From the cell containing the given text, extract its center point as (x, y) coordinate. 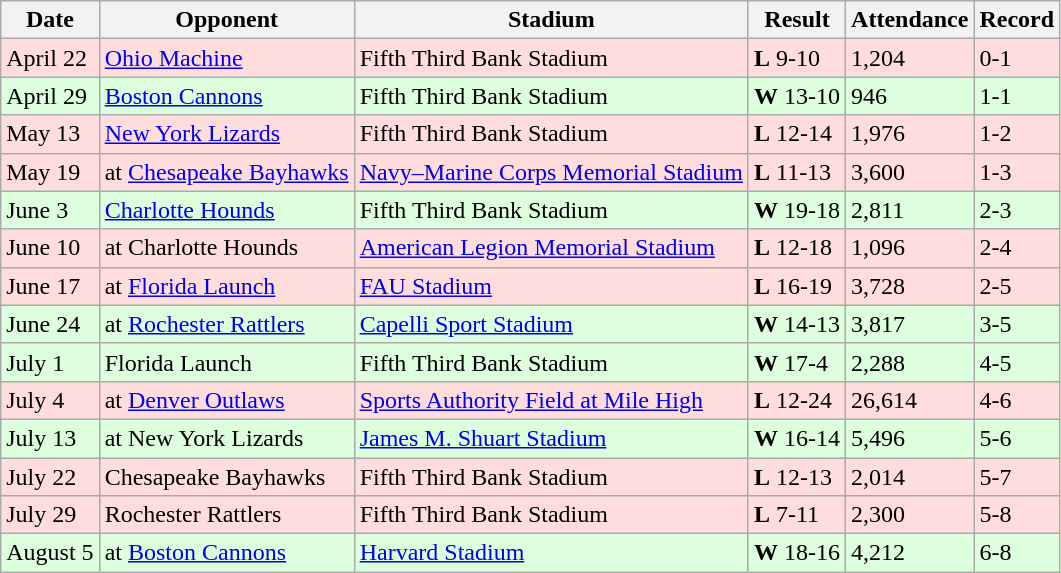
6-8 (1017, 553)
Opponent (226, 20)
at Chesapeake Bayhawks (226, 172)
1,976 (910, 134)
Attendance (910, 20)
W 16-14 (796, 438)
1,204 (910, 58)
July 1 (50, 362)
3-5 (1017, 324)
1-2 (1017, 134)
American Legion Memorial Stadium (551, 248)
at Florida Launch (226, 286)
Harvard Stadium (551, 553)
July 22 (50, 477)
FAU Stadium (551, 286)
3,817 (910, 324)
3,600 (910, 172)
2,811 (910, 210)
June 10 (50, 248)
at Rochester Rattlers (226, 324)
1-1 (1017, 96)
1,096 (910, 248)
2,014 (910, 477)
Record (1017, 20)
Chesapeake Bayhawks (226, 477)
June 3 (50, 210)
L 12-18 (796, 248)
W 18-16 (796, 553)
L 16-19 (796, 286)
James M. Shuart Stadium (551, 438)
at Boston Cannons (226, 553)
5-8 (1017, 515)
2-3 (1017, 210)
W 14-13 (796, 324)
L 9-10 (796, 58)
at Denver Outlaws (226, 400)
W 13-10 (796, 96)
946 (910, 96)
May 19 (50, 172)
Florida Launch (226, 362)
2-4 (1017, 248)
Navy–Marine Corps Memorial Stadium (551, 172)
New York Lizards (226, 134)
August 5 (50, 553)
L 7-11 (796, 515)
April 22 (50, 58)
May 13 (50, 134)
June 24 (50, 324)
July 13 (50, 438)
0-1 (1017, 58)
L 11-13 (796, 172)
Stadium (551, 20)
L 12-13 (796, 477)
July 4 (50, 400)
5,496 (910, 438)
Ohio Machine (226, 58)
26,614 (910, 400)
2-5 (1017, 286)
1-3 (1017, 172)
Result (796, 20)
3,728 (910, 286)
W 17-4 (796, 362)
June 17 (50, 286)
4-5 (1017, 362)
L 12-24 (796, 400)
Date (50, 20)
L 12-14 (796, 134)
April 29 (50, 96)
Charlotte Hounds (226, 210)
Boston Cannons (226, 96)
at Charlotte Hounds (226, 248)
4,212 (910, 553)
2,288 (910, 362)
5-6 (1017, 438)
Capelli Sport Stadium (551, 324)
July 29 (50, 515)
W 19-18 (796, 210)
4-6 (1017, 400)
at New York Lizards (226, 438)
Sports Authority Field at Mile High (551, 400)
2,300 (910, 515)
Rochester Rattlers (226, 515)
5-7 (1017, 477)
